Provide the [X, Y] coordinate of the cell's center where the given text is located.  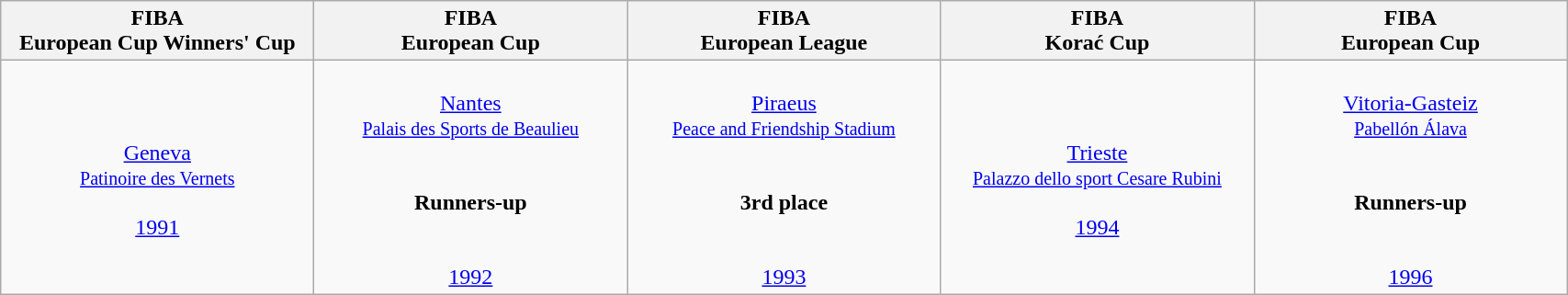
Vitoria-GasteizPabellón ÁlavaRunners-up1996 [1411, 177]
GenevaPatinoire des Vernets1991 [158, 177]
TriestePalazzo dello sport Cesare Rubini1994 [1097, 177]
FIBAEuropean League [784, 31]
PiraeusPeace and Friendship Stadium3rd place1993 [784, 177]
FIBAEuropean Cup Winners' Cup [158, 31]
FIBAKorać Cup [1097, 31]
NantesPalais des Sports de BeaulieuRunners-up1992 [470, 177]
